For the text-containing cell, return its midpoint in (X, Y) coordinate format. 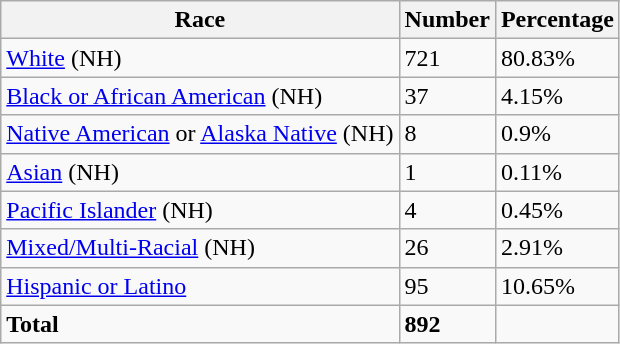
95 (447, 286)
26 (447, 248)
Mixed/Multi-Racial (NH) (200, 248)
Number (447, 20)
Asian (NH) (200, 172)
Black or African American (NH) (200, 96)
721 (447, 58)
0.9% (557, 134)
1 (447, 172)
White (NH) (200, 58)
Total (200, 324)
Hispanic or Latino (200, 286)
4.15% (557, 96)
0.11% (557, 172)
4 (447, 210)
80.83% (557, 58)
Percentage (557, 20)
10.65% (557, 286)
892 (447, 324)
Pacific Islander (NH) (200, 210)
0.45% (557, 210)
Native American or Alaska Native (NH) (200, 134)
8 (447, 134)
37 (447, 96)
2.91% (557, 248)
Race (200, 20)
